For the text-containing cell, return its midpoint in [X, Y] coordinate format. 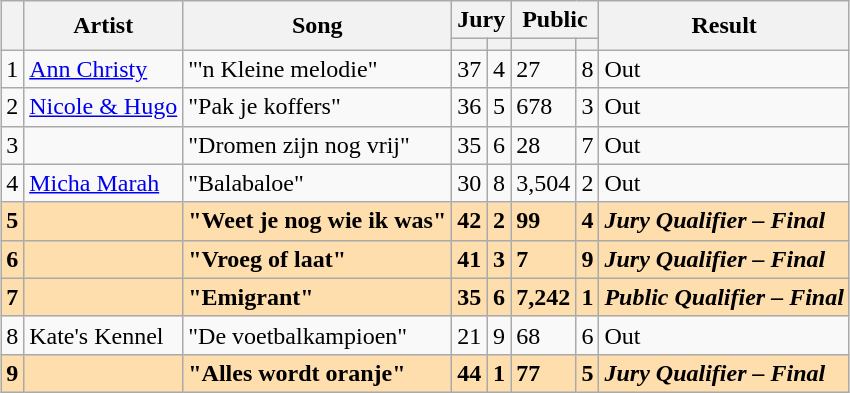
"Alles wordt oranje" [318, 373]
Jury [482, 20]
77 [544, 373]
37 [470, 69]
21 [470, 335]
36 [470, 107]
"'n Kleine melodie" [318, 69]
"Weet je nog wie ik was" [318, 221]
44 [470, 373]
"Vroeg of laat" [318, 259]
42 [470, 221]
3,504 [544, 183]
Micha Marah [104, 183]
"Dromen zijn nog vrij" [318, 145]
Kate's Kennel [104, 335]
Public [555, 20]
"Emigrant" [318, 297]
Ann Christy [104, 69]
678 [544, 107]
7,242 [544, 297]
41 [470, 259]
Nicole & Hugo [104, 107]
Result [724, 26]
"Pak je koffers" [318, 107]
99 [544, 221]
28 [544, 145]
30 [470, 183]
"Balabaloe" [318, 183]
27 [544, 69]
Song [318, 26]
"De voetbalkampioen" [318, 335]
Artist [104, 26]
68 [544, 335]
Public Qualifier – Final [724, 297]
